Determine the [x, y] coordinate at the center of the cell enclosing the given text.  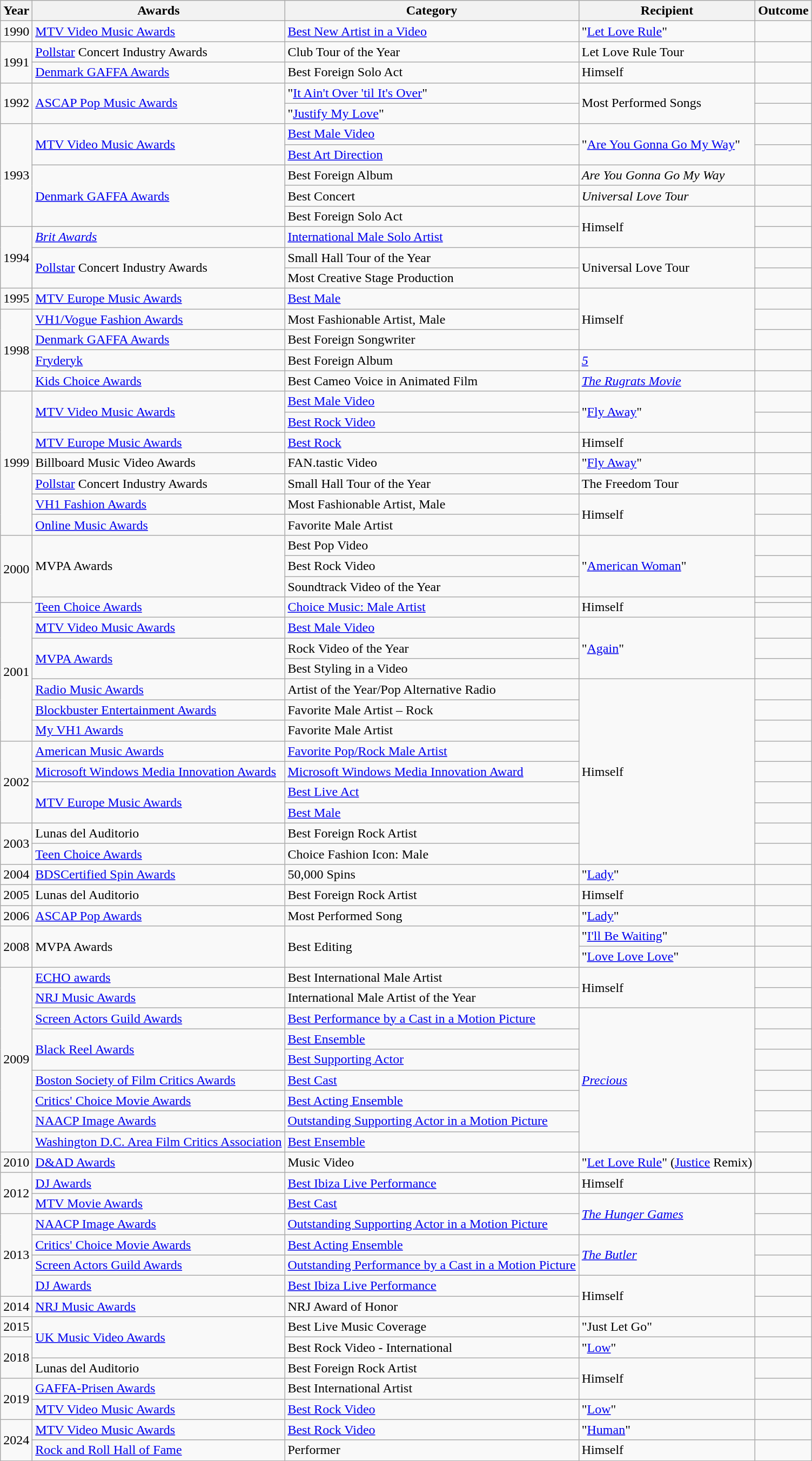
Category [432, 11]
Best Supporting Actor [432, 1060]
2000 [16, 568]
Choice Fashion Icon: Male [432, 854]
2024 [16, 1440]
Are You Gonna Go My Way [667, 175]
2019 [16, 1399]
50,000 Spins [432, 874]
1995 [16, 299]
Music Video [432, 1162]
UK Music Video Awards [159, 1337]
Artist of the Year/Pop Alternative Radio [432, 689]
1992 [16, 103]
2006 [16, 916]
Rock Video of the Year [432, 648]
FAN.tastic Video [432, 463]
1998 [16, 350]
Most Creative Stage Production [432, 278]
Microsoft Windows Media Innovation Award [432, 772]
Best Editing [432, 947]
The Hunger Games [667, 1214]
"Just Let Go" [667, 1327]
"Let Love Rule" (Justice Remix) [667, 1162]
Precious [667, 1080]
Most Performed Song [432, 916]
2012 [16, 1193]
Kids Choice Awards [159, 381]
"Human" [667, 1430]
Brit Awards [159, 237]
Club Tour of the Year [432, 52]
Year [16, 11]
ASCAP Pop Awards [159, 916]
International Male Artist of the Year [432, 998]
VH1/Vogue Fashion Awards [159, 319]
Performer [432, 1450]
D&AD Awards [159, 1162]
Most Performed Songs [667, 103]
Best Cameo Voice in Animated Film [432, 381]
Best Art Direction [432, 155]
2009 [16, 1060]
Radio Music Awards [159, 689]
Best Live Music Coverage [432, 1327]
"I'll Be Waiting" [667, 936]
2003 [16, 843]
"American Woman" [667, 566]
American Music Awards [159, 751]
1994 [16, 257]
ASCAP Pop Music Awards [159, 103]
Best Foreign Songwriter [432, 340]
2008 [16, 947]
Microsoft Windows Media Innovation Awards [159, 772]
NRJ Award of Honor [432, 1306]
ECHO awards [159, 977]
The Rugrats Movie [667, 381]
Recipient [667, 11]
1990 [16, 31]
Best Pop Video [432, 545]
Best New Artist in a Video [432, 31]
Washington D.C. Area Film Critics Association [159, 1142]
1999 [16, 463]
Let Love Rule Tour [667, 52]
Blockbuster Entertainment Awards [159, 710]
VH1 Fashion Awards [159, 504]
Rock and Roll Hall of Fame [159, 1450]
Billboard Music Video Awards [159, 463]
2014 [16, 1306]
Best Rock Video - International [432, 1348]
"Let Love Rule" [667, 31]
Soundtrack Video of the Year [432, 586]
GAFFA-Prisen Awards [159, 1389]
5 [667, 360]
Best Live Act [432, 792]
2018 [16, 1358]
1991 [16, 62]
Outcome [783, 11]
The Butler [667, 1255]
Best Rock [432, 443]
Favorite Pop/Rock Male Artist [432, 751]
2004 [16, 874]
Online Music Awards [159, 525]
2010 [16, 1162]
2001 [16, 672]
Outstanding Performance by a Cast in a Motion Picture [432, 1265]
Best International Male Artist [432, 977]
"Are You Gonna Go My Way" [667, 144]
Best International Artist [432, 1389]
Fryderyk [159, 360]
2005 [16, 895]
BDSCertified Spin Awards [159, 874]
Favorite Male Artist – Rock [432, 710]
Awards [159, 11]
International Male Solo Artist [432, 237]
2015 [16, 1327]
"Love Love Love" [667, 957]
"Justify My Love" [432, 113]
The Freedom Tour [667, 484]
Best Styling in a Video [432, 669]
Best Performance by a Cast in a Motion Picture [432, 1018]
2013 [16, 1255]
MTV Movie Awards [159, 1203]
2002 [16, 782]
Best Concert [432, 196]
"It Ain't Over 'til It's Over" [432, 93]
1993 [16, 175]
Choice Music: Male Artist [432, 607]
My VH1 Awards [159, 731]
"Again" [667, 648]
Black Reel Awards [159, 1049]
Boston Society of Film Critics Awards [159, 1080]
